Determine the [X, Y] coordinate at the center of the cell enclosing the given text.  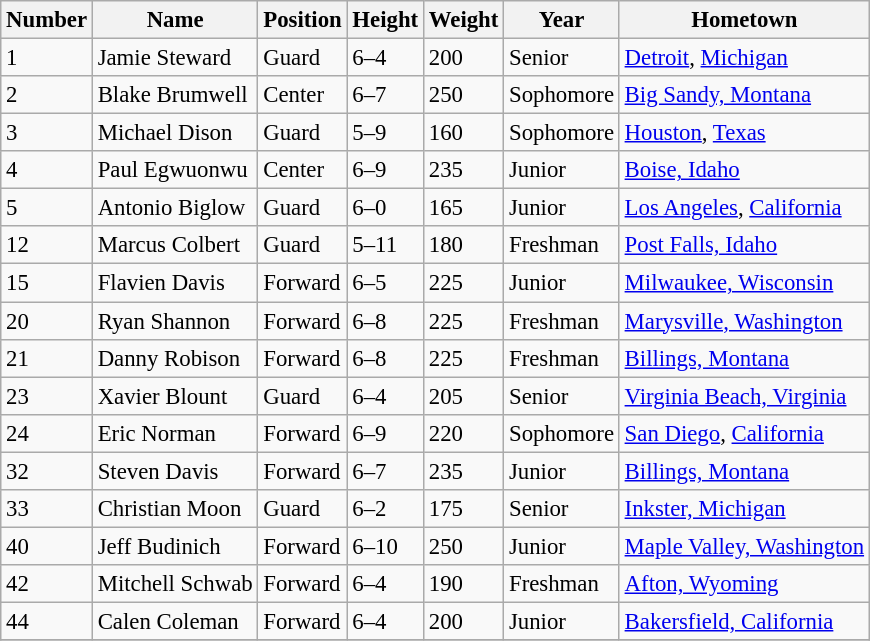
Paul Egwuonwu [175, 170]
6–2 [385, 509]
3 [47, 133]
Post Falls, Idaho [744, 245]
Calen Coleman [175, 621]
Christian Moon [175, 509]
180 [463, 245]
205 [463, 396]
Marcus Colbert [175, 245]
32 [47, 471]
Boise, Idaho [744, 170]
20 [47, 321]
1 [47, 58]
175 [463, 509]
Detroit, Michigan [744, 58]
Blake Brumwell [175, 95]
12 [47, 245]
165 [463, 208]
Marysville, Washington [744, 321]
Mitchell Schwab [175, 584]
Inkster, Michigan [744, 509]
Xavier Blount [175, 396]
Jeff Budinich [175, 546]
Virginia Beach, Virginia [744, 396]
San Diego, California [744, 433]
Year [562, 20]
5–11 [385, 245]
5 [47, 208]
Afton, Wyoming [744, 584]
5–9 [385, 133]
Los Angeles, California [744, 208]
160 [463, 133]
Milwaukee, Wisconsin [744, 283]
190 [463, 584]
2 [47, 95]
44 [47, 621]
Ryan Shannon [175, 321]
Bakersfield, California [744, 621]
15 [47, 283]
21 [47, 358]
Big Sandy, Montana [744, 95]
Jamie Steward [175, 58]
220 [463, 433]
24 [47, 433]
Steven Davis [175, 471]
Position [302, 20]
Houston, Texas [744, 133]
42 [47, 584]
33 [47, 509]
Maple Valley, Washington [744, 546]
Hometown [744, 20]
Name [175, 20]
6–0 [385, 208]
Eric Norman [175, 433]
Number [47, 20]
6–10 [385, 546]
6–5 [385, 283]
Antonio Biglow [175, 208]
Flavien Davis [175, 283]
23 [47, 396]
Danny Robison [175, 358]
Height [385, 20]
4 [47, 170]
Weight [463, 20]
40 [47, 546]
Michael Dison [175, 133]
